Scan for the cell matching the given text and deliver its (x, y) coordinate at center. 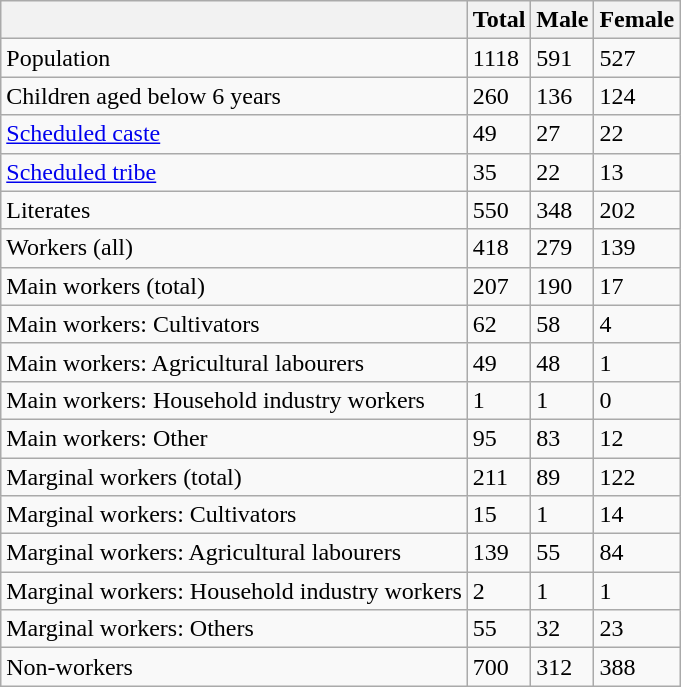
13 (637, 172)
Marginal workers (total) (234, 477)
279 (562, 248)
Main workers: Other (234, 438)
27 (562, 134)
Workers (all) (234, 248)
202 (637, 210)
Scheduled tribe (234, 172)
1118 (499, 58)
Literates (234, 210)
Marginal workers: Agricultural labourers (234, 553)
Marginal workers: Cultivators (234, 515)
260 (499, 96)
Marginal workers: Others (234, 629)
58 (562, 324)
Main workers: Agricultural labourers (234, 362)
122 (637, 477)
95 (499, 438)
Scheduled caste (234, 134)
591 (562, 58)
700 (499, 667)
348 (562, 210)
Main workers: Household industry workers (234, 400)
550 (499, 210)
388 (637, 667)
89 (562, 477)
Male (562, 20)
12 (637, 438)
84 (637, 553)
190 (562, 286)
35 (499, 172)
207 (499, 286)
32 (562, 629)
17 (637, 286)
2 (499, 591)
Marginal workers: Household industry workers (234, 591)
62 (499, 324)
Main workers: Cultivators (234, 324)
4 (637, 324)
Population (234, 58)
312 (562, 667)
48 (562, 362)
0 (637, 400)
Children aged below 6 years (234, 96)
527 (637, 58)
418 (499, 248)
136 (562, 96)
23 (637, 629)
124 (637, 96)
Female (637, 20)
Total (499, 20)
Main workers (total) (234, 286)
15 (499, 515)
83 (562, 438)
Non-workers (234, 667)
14 (637, 515)
211 (499, 477)
